Identify which cell holds the provided text, then report its (X, Y) central coordinate. 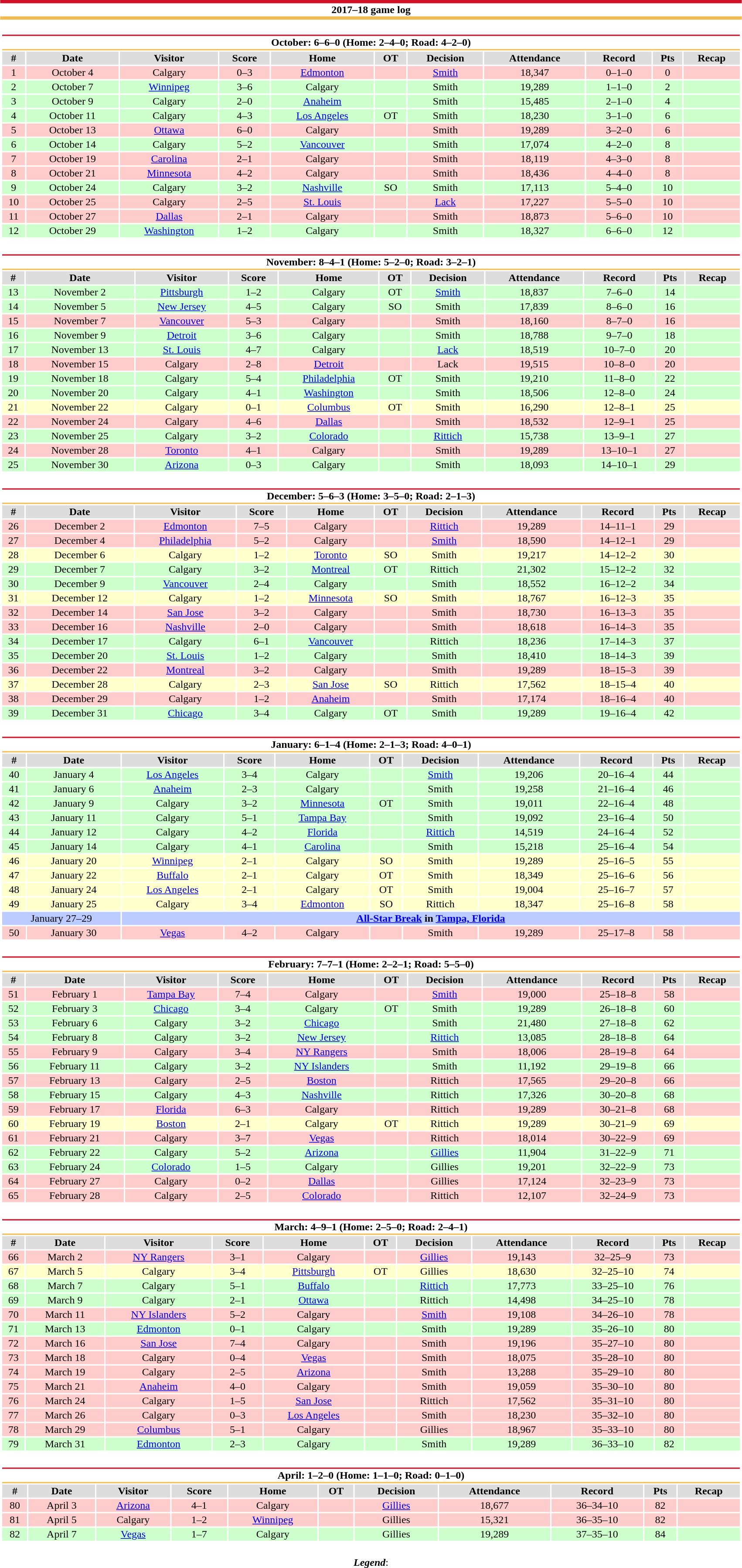
18,618 (531, 627)
December 14 (79, 612)
28–18–8 (618, 1038)
February 28 (75, 1195)
March 31 (65, 1444)
18,967 (521, 1430)
77 (13, 1415)
84 (660, 1534)
December 29 (79, 699)
26–18–8 (618, 1009)
March 9 (65, 1300)
34–25–10 (613, 1300)
December 20 (79, 656)
10–7–0 (619, 350)
2–4 (262, 584)
January 24 (74, 889)
2017–18 game log (371, 10)
18,677 (494, 1506)
23 (13, 436)
March 13 (65, 1329)
0 (668, 73)
16–14–3 (618, 627)
13 (13, 292)
18–16–4 (618, 699)
13,288 (521, 1372)
October 25 (72, 202)
10–8–0 (619, 364)
25–16–8 (616, 904)
February: 7–7–1 (Home: 2–2–1; Road: 5–5–0) (371, 964)
36–35–10 (597, 1520)
November 5 (79, 306)
27–18–8 (618, 1023)
December 12 (79, 598)
17,839 (534, 306)
11 (14, 217)
4–6 (254, 421)
April: 1–2–0 (Home: 1–1–0; Road: 0–1–0) (371, 1476)
January 4 (74, 774)
4–2–0 (619, 144)
December 28 (79, 685)
4–7 (254, 350)
February 22 (75, 1153)
75 (13, 1386)
17,773 (521, 1286)
13–10–1 (619, 450)
November 24 (79, 421)
11,192 (532, 1066)
35–32–10 (613, 1415)
18–15–4 (618, 685)
7–5 (262, 526)
January 14 (74, 847)
19,196 (521, 1344)
January 22 (74, 876)
33–25–10 (613, 1286)
March 18 (65, 1358)
25–16–7 (616, 889)
October 14 (72, 144)
25–17–8 (616, 933)
19–16–4 (618, 713)
31 (13, 598)
70 (13, 1315)
21,302 (531, 570)
December 22 (79, 670)
March 11 (65, 1315)
January 12 (74, 832)
April 5 (61, 1520)
5–3 (254, 321)
7 (14, 159)
35–29–10 (613, 1372)
October 27 (72, 217)
March 19 (65, 1372)
17 (13, 350)
14,519 (528, 832)
November: 8–4–1 (Home: 5–2–0; Road: 3–2–1) (371, 262)
33 (13, 627)
9–7–0 (619, 335)
30–21–8 (618, 1109)
4–3–0 (619, 159)
72 (13, 1344)
15 (13, 321)
January 30 (74, 933)
3–2–0 (619, 130)
19,000 (532, 994)
32–24–9 (618, 1195)
18,873 (534, 217)
9 (14, 188)
February 8 (75, 1038)
February 13 (75, 1080)
4–4–0 (619, 173)
6–1 (262, 641)
19,059 (521, 1386)
28–19–8 (618, 1052)
4–5 (254, 306)
28 (13, 555)
18,730 (531, 612)
81 (15, 1520)
December 7 (79, 570)
17,113 (534, 188)
29–20–8 (618, 1080)
February 19 (75, 1124)
53 (13, 1023)
18,506 (534, 393)
November 30 (79, 465)
January 25 (74, 904)
17,174 (531, 699)
11–8–0 (619, 379)
18,349 (528, 876)
18,519 (534, 350)
18,327 (534, 231)
January 27–29 (61, 918)
February 6 (75, 1023)
12,107 (532, 1195)
19,258 (528, 789)
15,218 (528, 847)
14–10–1 (619, 465)
34–26–10 (613, 1315)
November 15 (79, 364)
15–12–2 (618, 570)
17,227 (534, 202)
12–8–0 (619, 393)
16–12–2 (618, 584)
3 (14, 102)
25–16–6 (616, 876)
24–16–4 (616, 832)
26 (13, 526)
December 31 (79, 713)
14–12–1 (618, 541)
6–6–0 (619, 231)
2–1–0 (619, 102)
65 (13, 1195)
October 9 (72, 102)
15,738 (534, 436)
51 (13, 994)
November 18 (79, 379)
13–9–1 (619, 436)
18,160 (534, 321)
19,108 (521, 1315)
18,436 (534, 173)
32–25–10 (613, 1271)
December 6 (79, 555)
3–1–0 (619, 115)
31–22–9 (618, 1153)
20–16–4 (616, 774)
12–8–1 (619, 407)
February 15 (75, 1095)
25–16–4 (616, 847)
35–33–10 (613, 1430)
April 7 (61, 1534)
March 29 (65, 1430)
22–16–4 (616, 803)
67 (13, 1271)
30–22–9 (618, 1138)
35–27–10 (613, 1344)
32–23–9 (618, 1181)
March 7 (65, 1286)
18,075 (521, 1358)
February 11 (75, 1066)
59 (13, 1109)
36–34–10 (597, 1506)
18,590 (531, 541)
17,124 (532, 1181)
18,532 (534, 421)
38 (13, 699)
December 2 (79, 526)
November 22 (79, 407)
October 11 (72, 115)
February 1 (75, 994)
19,201 (532, 1167)
14,498 (521, 1300)
17,565 (532, 1080)
47 (14, 876)
30–21–9 (618, 1124)
18,119 (534, 159)
6–3 (243, 1109)
5–5–0 (619, 202)
36 (13, 670)
21 (13, 407)
October 13 (72, 130)
8–6–0 (619, 306)
1–7 (199, 1534)
17,074 (534, 144)
October 7 (72, 87)
19,011 (528, 803)
19,515 (534, 364)
March 21 (65, 1386)
19,217 (531, 555)
March 5 (65, 1271)
13,085 (532, 1038)
October 19 (72, 159)
3–1 (238, 1257)
35–30–10 (613, 1386)
41 (14, 789)
16–13–3 (618, 612)
25–16–5 (616, 861)
30–20–8 (618, 1095)
2–8 (254, 364)
November 9 (79, 335)
4–0 (238, 1386)
October 29 (72, 231)
6–0 (244, 130)
March 26 (65, 1415)
23–16–4 (616, 818)
18,837 (534, 292)
16–12–3 (618, 598)
18–15–3 (618, 670)
0–4 (238, 1358)
19,143 (521, 1257)
October 24 (72, 188)
19,092 (528, 818)
29–19–8 (618, 1066)
February 3 (75, 1009)
35–28–10 (613, 1358)
January 20 (74, 861)
18,236 (531, 641)
October 4 (72, 73)
October: 6–6–0 (Home: 2–4–0; Road: 4–2–0) (371, 43)
11,904 (532, 1153)
18,552 (531, 584)
18,006 (532, 1052)
March 24 (65, 1401)
14–12–2 (618, 555)
18,767 (531, 598)
15,321 (494, 1520)
November 28 (79, 450)
January 6 (74, 789)
November 25 (79, 436)
18,788 (534, 335)
45 (14, 847)
18–14–3 (618, 656)
1–1–0 (619, 87)
18,014 (532, 1138)
16,290 (534, 407)
December: 5–6–3 (Home: 3–5–0; Road: 2–1–3) (371, 496)
April 3 (61, 1506)
March 2 (65, 1257)
1 (14, 73)
0–2 (243, 1181)
5–4–0 (619, 188)
November 20 (79, 393)
February 24 (75, 1167)
19,210 (534, 379)
18,630 (521, 1271)
November 13 (79, 350)
5 (14, 130)
21,480 (532, 1023)
49 (14, 904)
79 (13, 1444)
February 27 (75, 1181)
5–4 (254, 379)
January: 6–1–4 (Home: 2–1–3; Road: 4–0–1) (371, 744)
19 (13, 379)
19,004 (528, 889)
February 9 (75, 1052)
17–14–3 (618, 641)
17,326 (532, 1095)
December 17 (79, 641)
32–22–9 (618, 1167)
7–6–0 (619, 292)
February 17 (75, 1109)
November 7 (79, 321)
12–9–1 (619, 421)
37–35–10 (597, 1534)
March: 4–9–1 (Home: 2–5–0; Road: 2–4–1) (371, 1227)
January 9 (74, 803)
19,206 (528, 774)
8–7–0 (619, 321)
14–11–1 (618, 526)
36–33–10 (613, 1444)
18,093 (534, 465)
18,410 (531, 656)
December 9 (79, 584)
25–18–8 (618, 994)
November 2 (79, 292)
32–25–9 (613, 1257)
March 16 (65, 1344)
3–7 (243, 1138)
63 (13, 1167)
35–26–10 (613, 1329)
December 4 (79, 541)
All-Star Break in Tampa, Florida (431, 918)
0–1–0 (619, 73)
January 11 (74, 818)
5–6–0 (619, 217)
35–31–10 (613, 1401)
February 21 (75, 1138)
43 (14, 818)
December 16 (79, 627)
October 21 (72, 173)
21–16–4 (616, 789)
61 (13, 1138)
15,485 (534, 102)
